Return [x, y] of the center of cell containing provided text 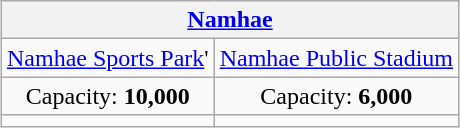
Namhae Sports Park' [108, 58]
Capacity: 6,000 [336, 96]
Namhae [230, 20]
Namhae Public Stadium [336, 58]
Capacity: 10,000 [108, 96]
